Identify which cell holds the provided text, then report its [X, Y] central coordinate. 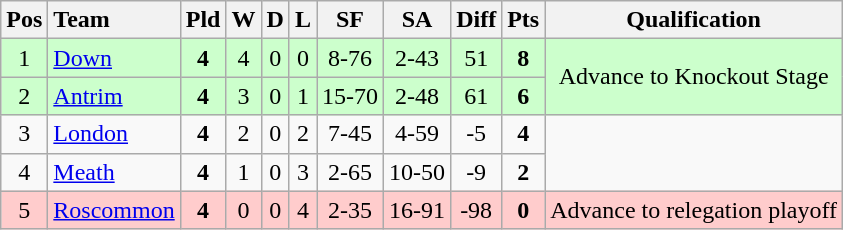
8-76 [350, 58]
7-45 [350, 134]
W [244, 20]
Team [114, 20]
-98 [476, 210]
Antrim [114, 96]
2-35 [350, 210]
SF [350, 20]
Diff [476, 20]
-9 [476, 172]
Down [114, 58]
SA [418, 20]
Advance to Knockout Stage [694, 77]
10-50 [418, 172]
8 [524, 58]
Pld [203, 20]
Pos [24, 20]
London [114, 134]
51 [476, 58]
61 [476, 96]
D [275, 20]
2-48 [418, 96]
2-65 [350, 172]
4-59 [418, 134]
15-70 [350, 96]
5 [24, 210]
Roscommon [114, 210]
Meath [114, 172]
16-91 [418, 210]
Advance to relegation playoff [694, 210]
Qualification [694, 20]
Pts [524, 20]
6 [524, 96]
L [302, 20]
-5 [476, 134]
2-43 [418, 58]
